Find where the given text appears and provide that cell's center as [x, y] coordinate. 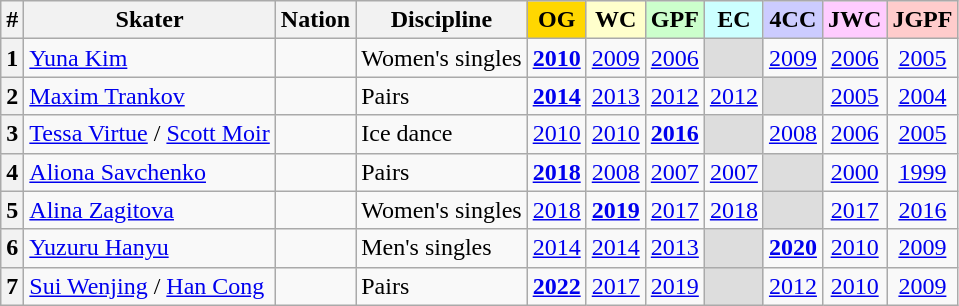
1 [12, 58]
EC [734, 20]
Aliona Savchenko [150, 172]
2022 [556, 286]
Skater [150, 20]
5 [12, 210]
4CC [792, 20]
2 [12, 96]
2004 [922, 96]
2020 [792, 248]
Nation [315, 20]
Tessa Virtue / Scott Moir [150, 134]
Discipline [442, 20]
GPF [674, 20]
Yuzuru Hanyu [150, 248]
6 [12, 248]
WC [616, 20]
Ice dance [442, 134]
1999 [922, 172]
OG [556, 20]
Alina Zagitova [150, 210]
Sui Wenjing / Han Cong [150, 286]
7 [12, 286]
Men's singles [442, 248]
# [12, 20]
Maxim Trankov [150, 96]
2000 [854, 172]
JGPF [922, 20]
JWC [854, 20]
3 [12, 134]
Yuna Kim [150, 58]
4 [12, 172]
